Return the (x, y) coordinate for the center point of the cell that contains the specified text.  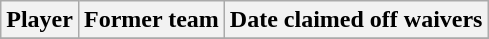
Player (40, 20)
Former team (151, 20)
Date claimed off waivers (356, 20)
